Scan for the cell matching the given text and deliver its (X, Y) coordinate at center. 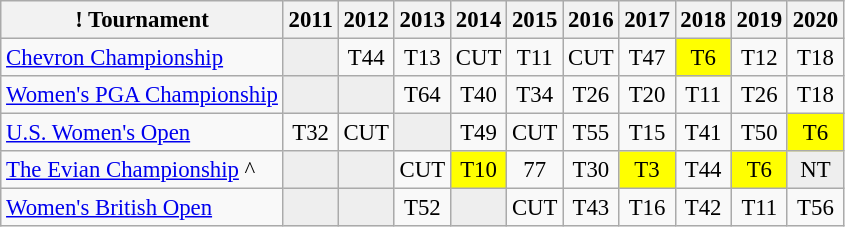
2015 (535, 20)
T43 (591, 208)
Women's PGA Championship (142, 95)
2017 (647, 20)
T15 (647, 133)
2011 (310, 20)
T64 (422, 95)
T34 (535, 95)
2018 (703, 20)
2013 (422, 20)
Women's British Open (142, 208)
T10 (478, 170)
T42 (703, 208)
T56 (815, 208)
2012 (366, 20)
T16 (647, 208)
2016 (591, 20)
T20 (647, 95)
T13 (422, 58)
Chevron Championship (142, 58)
! Tournament (142, 20)
2019 (759, 20)
2014 (478, 20)
T12 (759, 58)
T50 (759, 133)
T41 (703, 133)
77 (535, 170)
T47 (647, 58)
The Evian Championship ^ (142, 170)
T49 (478, 133)
T3 (647, 170)
T52 (422, 208)
NT (815, 170)
T32 (310, 133)
T40 (478, 95)
U.S. Women's Open (142, 133)
T55 (591, 133)
T30 (591, 170)
2020 (815, 20)
